Capture the cell that displays the provided text and extract its (x, y) central coordinate. 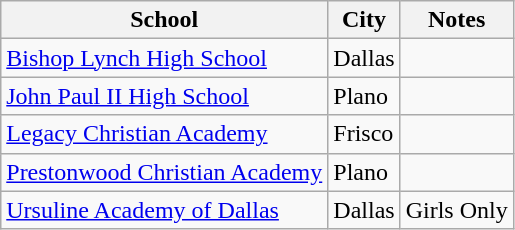
Frisco (364, 134)
Notes (456, 20)
John Paul II High School (164, 96)
Girls Only (456, 210)
City (364, 20)
Prestonwood Christian Academy (164, 172)
Bishop Lynch High School (164, 58)
Legacy Christian Academy (164, 134)
Ursuline Academy of Dallas (164, 210)
School (164, 20)
